Locate the cell with the specified text and output its [x, y] center coordinate. 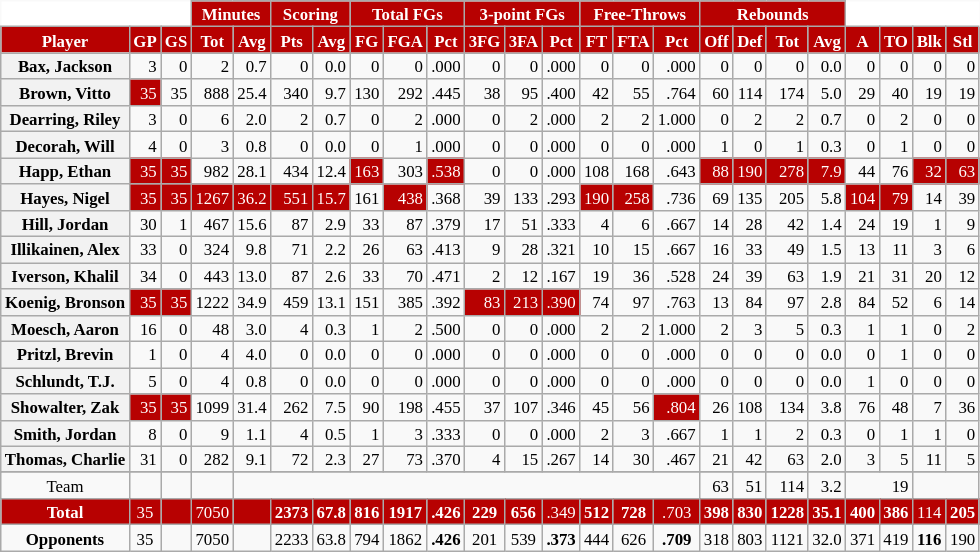
1099 [212, 407]
4.0 [252, 355]
198 [405, 407]
FT [596, 40]
TO [896, 40]
551 [292, 197]
.455 [446, 407]
1.5 [827, 250]
63.8 [331, 538]
262 [292, 407]
438 [405, 197]
7.5 [331, 407]
34.9 [252, 302]
434 [292, 171]
Brown, Vitto [65, 93]
.293 [561, 197]
385 [405, 302]
Scoring [310, 14]
3.8 [827, 407]
Happ, Ethan [65, 171]
728 [634, 512]
55 [634, 93]
.643 [677, 171]
444 [596, 538]
5.8 [827, 197]
.528 [677, 276]
3-point FGs [522, 14]
Minutes [230, 14]
467 [212, 224]
36.2 [252, 197]
35.1 [827, 512]
2.9 [331, 224]
.500 [446, 328]
.538 [446, 171]
1222 [212, 302]
.346 [561, 407]
.736 [677, 197]
0.5 [331, 433]
.764 [677, 93]
803 [750, 538]
70 [405, 276]
134 [787, 407]
324 [212, 250]
174 [787, 93]
1.1 [252, 433]
20 [930, 276]
34 [145, 276]
49 [787, 250]
443 [212, 276]
459 [292, 302]
Total [65, 512]
.413 [446, 250]
69 [716, 197]
1121 [787, 538]
15.7 [331, 197]
1.4 [827, 224]
Showalter, Zak [65, 407]
303 [405, 171]
Hayes, Nigel [65, 197]
229 [485, 512]
Smith, Jordan [65, 433]
73 [405, 459]
9.1 [252, 459]
135 [750, 197]
FG [366, 40]
GS [176, 40]
Free-Throws [640, 14]
40 [896, 93]
.445 [446, 93]
GP [145, 40]
67.8 [331, 512]
2.2 [331, 250]
386 [896, 512]
5.0 [827, 93]
830 [750, 512]
133 [524, 197]
83 [485, 302]
282 [212, 459]
60 [716, 93]
794 [366, 538]
151 [366, 302]
400 [862, 512]
88 [716, 171]
13.0 [252, 276]
Iverson, Khalil [65, 276]
1228 [787, 512]
Bax, Jackson [65, 66]
512 [596, 512]
8 [145, 433]
.390 [561, 302]
292 [405, 93]
Decorah, Will [65, 145]
72 [292, 459]
3FA [524, 40]
Player [65, 40]
2.3 [331, 459]
52 [896, 302]
95 [524, 93]
45 [596, 407]
74 [596, 302]
398 [716, 512]
.167 [561, 276]
.703 [677, 512]
1.9 [827, 276]
25.4 [252, 93]
116 [930, 538]
161 [366, 197]
168 [634, 171]
Blk [930, 40]
2.8 [827, 302]
Koenig, Bronson [65, 302]
.379 [446, 224]
FGA [405, 40]
201 [485, 538]
3FG [485, 40]
Dearring, Riley [65, 119]
2233 [292, 538]
32 [930, 171]
7.9 [827, 171]
.267 [561, 459]
28.1 [252, 171]
.373 [561, 538]
Thomas, Charlie [65, 459]
79 [896, 197]
FTA [634, 40]
2373 [292, 512]
539 [524, 538]
.471 [446, 276]
Rebounds [773, 14]
38 [485, 93]
56 [634, 407]
.467 [677, 459]
.392 [446, 302]
Illikainen, Alex [65, 250]
Pritzl, Brevin [65, 355]
419 [896, 538]
12.4 [331, 171]
163 [366, 171]
Off [716, 40]
258 [634, 197]
37 [485, 407]
130 [366, 93]
656 [524, 512]
10 [596, 250]
.709 [677, 538]
71 [292, 250]
3.0 [252, 328]
A [862, 40]
90 [366, 407]
213 [524, 302]
1917 [405, 512]
104 [862, 197]
13.1 [331, 302]
Team [65, 486]
Schlundt, T.J. [65, 381]
816 [366, 512]
Def [750, 40]
371 [862, 538]
982 [212, 171]
.370 [446, 459]
2.6 [331, 276]
318 [716, 538]
27 [366, 459]
278 [787, 171]
Pts [292, 40]
.368 [446, 197]
.321 [561, 250]
17 [485, 224]
.400 [561, 93]
31.4 [252, 407]
Hill, Jordan [65, 224]
29 [862, 93]
7 [930, 407]
.349 [561, 512]
.763 [677, 302]
.804 [677, 407]
Moesch, Aaron [65, 328]
107 [524, 407]
15.6 [252, 224]
1267 [212, 197]
Total FGs [408, 14]
Opponents [65, 538]
9.8 [252, 250]
340 [292, 93]
9.7 [331, 93]
1862 [405, 538]
626 [634, 538]
44 [862, 171]
3.2 [827, 486]
32.0 [827, 538]
Stl [962, 40]
888 [212, 93]
